Pinpoint the cell where the given text exists, returning its [x, y] midpoint coordinate. 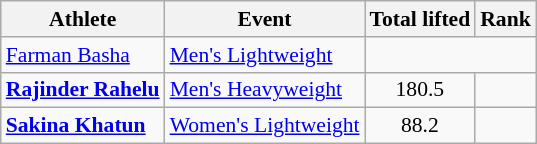
Men's Lightweight [265, 55]
88.2 [420, 126]
Rank [506, 19]
Men's Heavyweight [265, 90]
180.5 [420, 90]
Rajinder Rahelu [83, 90]
Sakina Khatun [83, 126]
Women's Lightweight [265, 126]
Total lifted [420, 19]
Farman Basha [83, 55]
Athlete [83, 19]
Event [265, 19]
